Search for the cell housing the specified text and yield its [x, y] center coordinate. 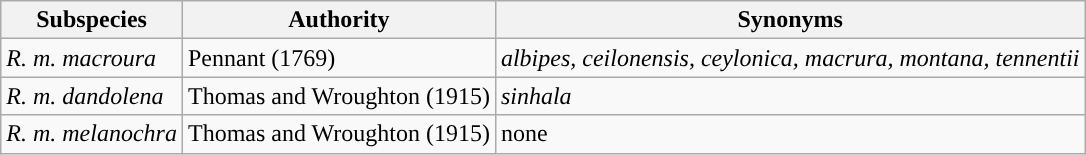
R. m. dandolena [92, 96]
R. m. macroura [92, 58]
none [790, 134]
albipes, ceilonensis, ceylonica, macrura, montana, tennentii [790, 58]
sinhala [790, 96]
Authority [338, 20]
Subspecies [92, 20]
Synonyms [790, 20]
R. m. melanochra [92, 134]
Pennant (1769) [338, 58]
